From the cell containing the given text, extract its center point as (x, y) coordinate. 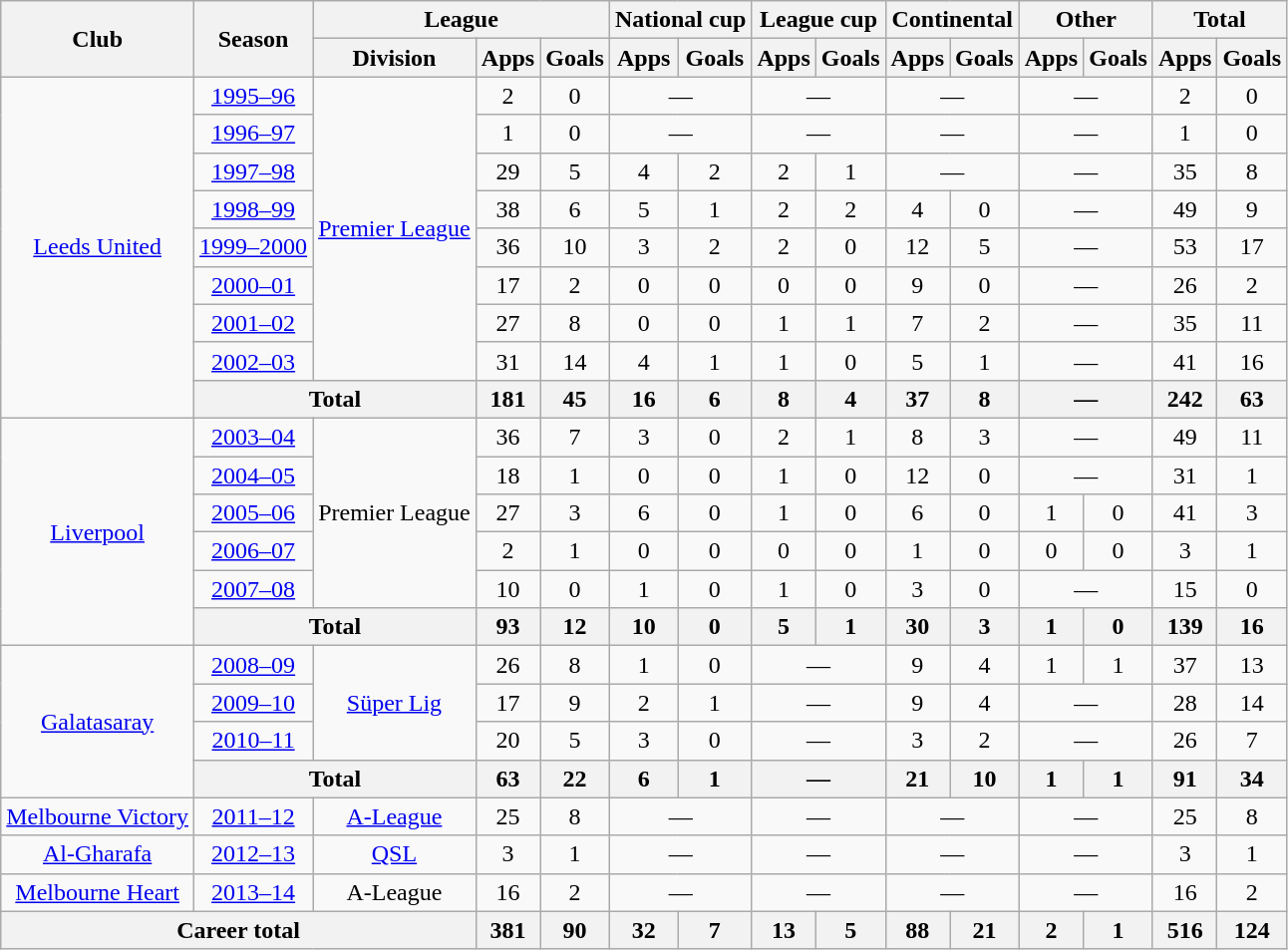
Liverpool (98, 531)
1999–2000 (253, 247)
124 (1252, 930)
Other (1086, 20)
2001–02 (253, 323)
2013–14 (253, 892)
National cup (680, 20)
1995–96 (253, 96)
53 (1184, 247)
Süper Lig (395, 703)
Continental (952, 20)
2004–05 (253, 475)
1996–97 (253, 134)
2003–04 (253, 437)
Club (98, 39)
30 (917, 627)
Al-Gharafa (98, 854)
22 (575, 779)
88 (917, 930)
2009–10 (253, 703)
League cup (818, 20)
242 (1184, 399)
Division (395, 58)
QSL (395, 854)
Melbourne Victory (98, 816)
20 (507, 741)
2007–08 (253, 589)
381 (507, 930)
90 (575, 930)
2000–01 (253, 285)
Season (253, 39)
2011–12 (253, 816)
1997–98 (253, 171)
2008–09 (253, 665)
1998–99 (253, 209)
91 (1184, 779)
2010–11 (253, 741)
2005–06 (253, 513)
516 (1184, 930)
15 (1184, 589)
28 (1184, 703)
45 (575, 399)
2012–13 (253, 854)
Melbourne Heart (98, 892)
2006–07 (253, 551)
2002–03 (253, 361)
34 (1252, 779)
93 (507, 627)
139 (1184, 627)
Career total (239, 930)
29 (507, 171)
32 (643, 930)
Leeds United (98, 247)
181 (507, 399)
Galatasaray (98, 722)
League (462, 20)
18 (507, 475)
38 (507, 209)
